For the text-containing cell, return its midpoint in (X, Y) coordinate format. 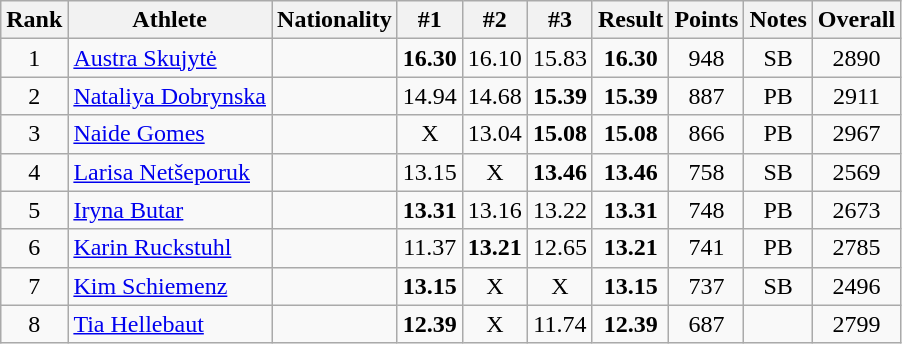
13.16 (494, 210)
758 (706, 172)
741 (706, 248)
2799 (856, 324)
Nataliya Dobrynska (170, 96)
#3 (560, 20)
2911 (856, 96)
3 (34, 134)
Points (706, 20)
2496 (856, 286)
Notes (778, 20)
748 (706, 210)
Nationality (335, 20)
Result (630, 20)
866 (706, 134)
15.83 (560, 58)
11.74 (560, 324)
#1 (430, 20)
2569 (856, 172)
Tia Hellebaut (170, 324)
Rank (34, 20)
Karin Ruckstuhl (170, 248)
887 (706, 96)
8 (34, 324)
687 (706, 324)
2673 (856, 210)
Austra Skujytė (170, 58)
2785 (856, 248)
4 (34, 172)
Larisa Netšeporuk (170, 172)
Iryna Butar (170, 210)
11.37 (430, 248)
6 (34, 248)
12.65 (560, 248)
Athlete (170, 20)
2890 (856, 58)
2 (34, 96)
Naide Gomes (170, 134)
14.68 (494, 96)
1 (34, 58)
948 (706, 58)
737 (706, 286)
5 (34, 210)
2967 (856, 134)
Kim Schiemenz (170, 286)
7 (34, 286)
13.04 (494, 134)
16.10 (494, 58)
Overall (856, 20)
13.22 (560, 210)
14.94 (430, 96)
#2 (494, 20)
